Extract the [x, y] coordinate from the center of the cell holding the provided text.  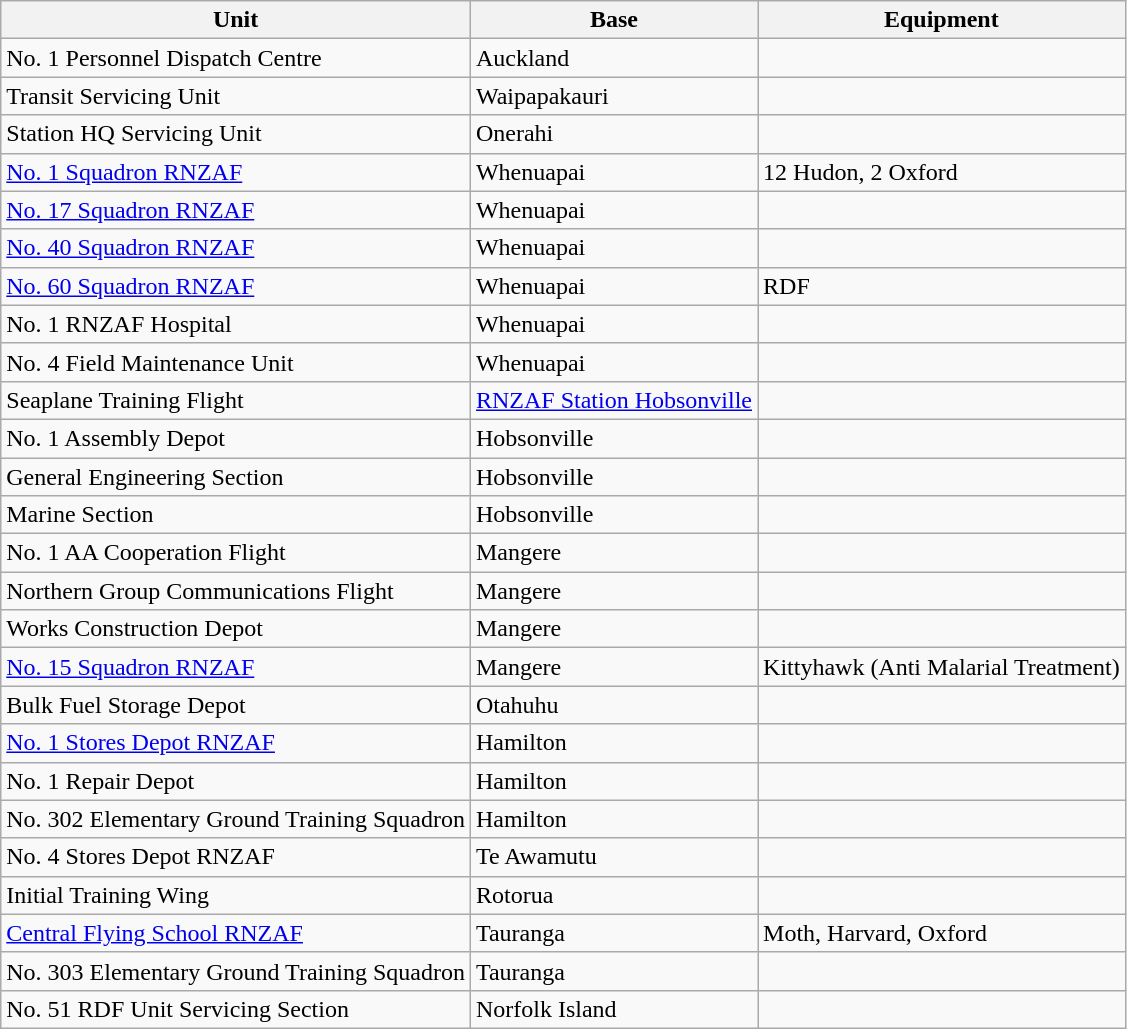
Equipment [942, 20]
Kittyhawk (Anti Malarial Treatment) [942, 667]
No. 15 Squadron RNZAF [236, 667]
Central Flying School RNZAF [236, 933]
Onerahi [614, 134]
No. 302 Elementary Ground Training Squadron [236, 819]
No. 4 Field Maintenance Unit [236, 362]
RDF [942, 286]
Works Construction Depot [236, 629]
Waipapakauri [614, 96]
No. 17 Squadron RNZAF [236, 210]
No. 1 Squadron RNZAF [236, 172]
Moth, Harvard, Oxford [942, 933]
Transit Servicing Unit [236, 96]
No. 1 RNZAF Hospital [236, 324]
No. 1 Repair Depot [236, 781]
Unit [236, 20]
Norfolk Island [614, 1009]
RNZAF Station Hobsonville [614, 400]
No. 60 Squadron RNZAF [236, 286]
Station HQ Servicing Unit [236, 134]
Northern Group Communications Flight [236, 591]
Auckland [614, 58]
No. 1 Assembly Depot [236, 438]
Bulk Fuel Storage Depot [236, 705]
Rotorua [614, 895]
12 Hudon, 2 Oxford [942, 172]
No. 51 RDF Unit Servicing Section [236, 1009]
No. 1 AA Cooperation Flight [236, 553]
No. 4 Stores Depot RNZAF [236, 857]
Te Awamutu [614, 857]
No. 303 Elementary Ground Training Squadron [236, 971]
Seaplane Training Flight [236, 400]
Initial Training Wing [236, 895]
Otahuhu [614, 705]
General Engineering Section [236, 477]
No. 1 Personnel Dispatch Centre [236, 58]
Marine Section [236, 515]
No. 40 Squadron RNZAF [236, 248]
No. 1 Stores Depot RNZAF [236, 743]
Base [614, 20]
